Search for the cell housing the specified text and yield its (x, y) center coordinate. 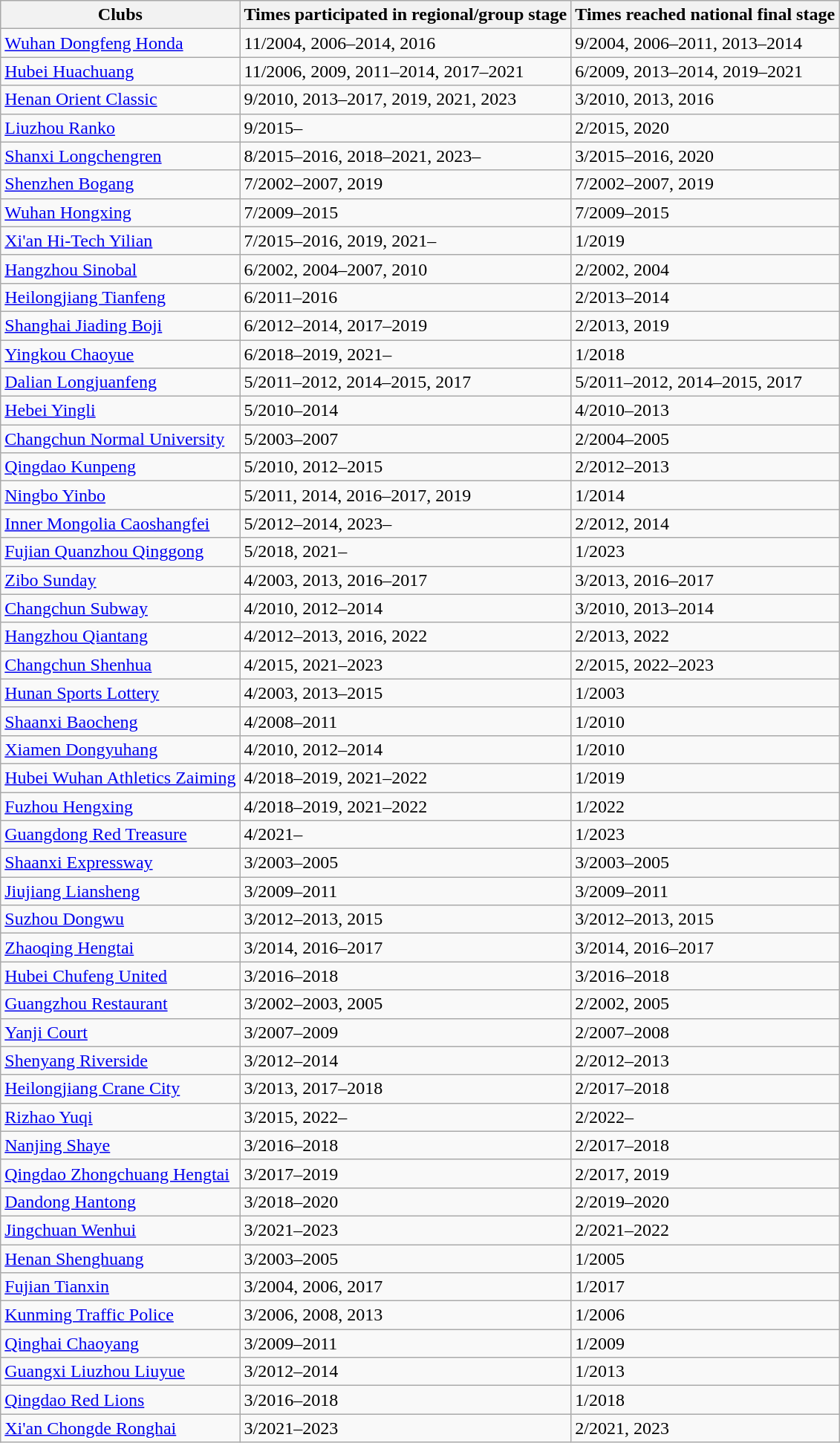
6/2011–2016 (406, 297)
11/2004, 2006–2014, 2016 (406, 43)
2/2013–2014 (706, 297)
3/2004, 2006, 2017 (406, 1287)
6/2012–2014, 2017–2019 (406, 325)
3/2013, 2016–2017 (706, 580)
2/2004–2005 (706, 439)
4/2003, 2013–2015 (406, 693)
3/2006, 2008, 2013 (406, 1315)
2/2021, 2023 (706, 1428)
3/2002–2003, 2005 (406, 1004)
Guangzhou Restaurant (120, 1004)
2/2017, 2019 (706, 1173)
9/2004, 2006–2011, 2013–2014 (706, 43)
Heilongjiang Tianfeng (120, 297)
3/2007–2009 (406, 1032)
2/2022– (706, 1117)
Shanghai Jiading Boji (120, 325)
Times reached national final stage (706, 15)
Xiamen Dongyuhang (120, 749)
Kunming Traffic Police (120, 1315)
Times participated in regional/group stage (406, 15)
2/2013, 2022 (706, 636)
Zhaoqing Hengtai (120, 948)
2/2021–2022 (706, 1230)
Shenzhen Bogang (120, 184)
5/2010, 2012–2015 (406, 467)
Hangzhou Qiantang (120, 636)
8/2015–2016, 2018–2021, 2023– (406, 156)
3/2010, 2013–2014 (706, 608)
11/2006, 2009, 2011–2014, 2017–2021 (406, 71)
Wuhan Hongxing (120, 212)
6/2002, 2004–2007, 2010 (406, 269)
Qingdao Kunpeng (120, 467)
Hubei Wuhan Athletics Zaiming (120, 778)
5/2011, 2014, 2016–2017, 2019 (406, 495)
Heilongjiang Crane City (120, 1089)
1/2022 (706, 806)
Yanji Court (120, 1032)
1/2006 (706, 1315)
Jiujiang Liansheng (120, 891)
Hubei Huachuang (120, 71)
4/2021– (406, 835)
Jingchuan Wenhui (120, 1230)
Changchun Normal University (120, 439)
Henan Shenghuang (120, 1259)
Hunan Sports Lottery (120, 693)
Nanjing Shaye (120, 1145)
2/2002, 2004 (706, 269)
Fujian Quanzhou Qinggong (120, 552)
Hubei Chufeng United (120, 976)
2/2012, 2014 (706, 524)
3/2015–2016, 2020 (706, 156)
5/2010–2014 (406, 411)
3/2018–2020 (406, 1202)
Inner Mongolia Caoshangfei (120, 524)
Qinghai Chaoyang (120, 1343)
3/2017–2019 (406, 1173)
Suzhou Dongwu (120, 919)
4/2003, 2013, 2016–2017 (406, 580)
5/2012–2014, 2023– (406, 524)
4/2012–2013, 2016, 2022 (406, 636)
9/2010, 2013–2017, 2019, 2021, 2023 (406, 100)
2/2015, 2022–2023 (706, 665)
1/2014 (706, 495)
Hebei Yingli (120, 411)
Qingdao Zhongchuang Hengtai (120, 1173)
2/2013, 2019 (706, 325)
Clubs (120, 15)
3/2010, 2013, 2016 (706, 100)
Guangdong Red Treasure (120, 835)
2/2007–2008 (706, 1032)
Henan Orient Classic (120, 100)
4/2008–2011 (406, 721)
Liuzhou Ranko (120, 128)
Fuzhou Hengxing (120, 806)
Shanxi Longchengren (120, 156)
Hangzhou Sinobal (120, 269)
1/2013 (706, 1372)
1/2005 (706, 1259)
1/2009 (706, 1343)
Qingdao Red Lions (120, 1400)
Changchun Shenhua (120, 665)
2/2002, 2005 (706, 1004)
Dalian Longjuanfeng (120, 382)
5/2003–2007 (406, 439)
Fujian Tianxin (120, 1287)
6/2018–2019, 2021– (406, 354)
Guangxi Liuzhou Liuyue (120, 1372)
7/2015–2016, 2019, 2021– (406, 241)
3/2013, 2017–2018 (406, 1089)
6/2009, 2013–2014, 2019–2021 (706, 71)
Shaanxi Baocheng (120, 721)
4/2015, 2021–2023 (406, 665)
2/2019–2020 (706, 1202)
Shenyang Riverside (120, 1061)
Zibo Sunday (120, 580)
Changchun Subway (120, 608)
Ningbo Yinbo (120, 495)
1/2017 (706, 1287)
Rizhao Yuqi (120, 1117)
Xi'an Chongde Ronghai (120, 1428)
Shaanxi Expressway (120, 863)
Wuhan Dongfeng Honda (120, 43)
2/2015, 2020 (706, 128)
Yingkou Chaoyue (120, 354)
4/2010–2013 (706, 411)
1/2003 (706, 693)
5/2018, 2021– (406, 552)
Dandong Hantong (120, 1202)
Xi'an Hi-Tech Yilian (120, 241)
3/2015, 2022– (406, 1117)
9/2015– (406, 128)
